Identify which cell holds the provided text, then report its (X, Y) central coordinate. 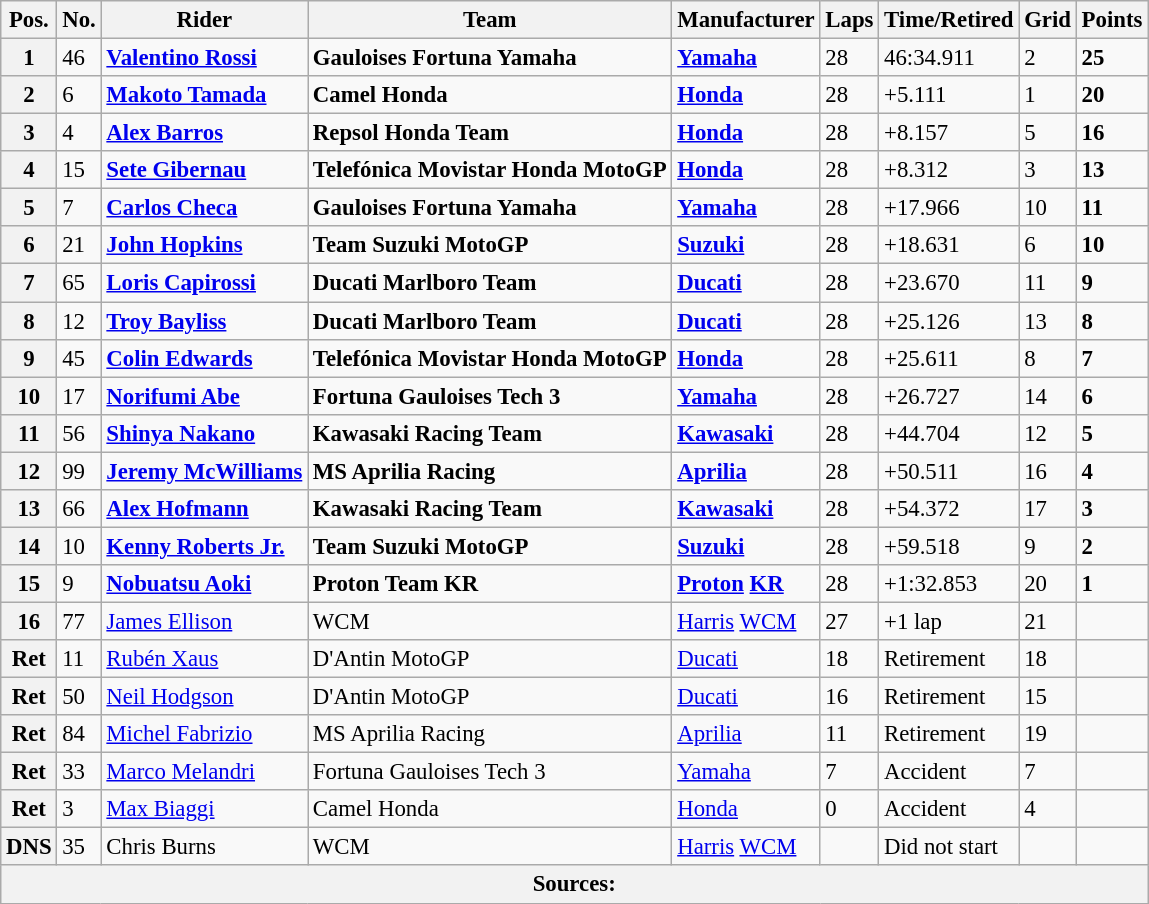
Carlos Checa (204, 208)
Sources: (574, 885)
Valentino Rossi (204, 58)
Nobuatsu Aoki (204, 584)
Did not start (949, 847)
Marco Melandri (204, 772)
No. (79, 20)
+44.704 (949, 433)
Time/Retired (949, 20)
Team (490, 20)
Makoto Tamada (204, 95)
Laps (850, 20)
+1:32.853 (949, 584)
99 (79, 471)
46:34.911 (949, 58)
Neil Hodgson (204, 697)
Manufacturer (746, 20)
Alex Barros (204, 133)
Proton Team KR (490, 584)
+8.157 (949, 133)
+54.372 (949, 509)
+5.111 (949, 95)
Alex Hofmann (204, 509)
45 (79, 358)
56 (79, 433)
+59.518 (949, 546)
Max Biaggi (204, 809)
66 (79, 509)
33 (79, 772)
John Hopkins (204, 245)
Colin Edwards (204, 358)
+25.126 (949, 321)
Norifumi Abe (204, 396)
25 (1112, 58)
Rubén Xaus (204, 659)
Rider (204, 20)
DNS (29, 847)
Michel Fabrizio (204, 734)
+17.966 (949, 208)
James Ellison (204, 621)
Points (1112, 20)
65 (79, 283)
Kenny Roberts Jr. (204, 546)
0 (850, 809)
Chris Burns (204, 847)
+25.611 (949, 358)
Sete Gibernau (204, 170)
Pos. (29, 20)
Grid (1048, 20)
84 (79, 734)
+8.312 (949, 170)
Troy Bayliss (204, 321)
50 (79, 697)
Repsol Honda Team (490, 133)
Loris Capirossi (204, 283)
Shinya Nakano (204, 433)
+1 lap (949, 621)
77 (79, 621)
35 (79, 847)
46 (79, 58)
27 (850, 621)
+23.670 (949, 283)
+18.631 (949, 245)
+50.511 (949, 471)
Jeremy McWilliams (204, 471)
Proton KR (746, 584)
+26.727 (949, 396)
19 (1048, 734)
